Return the [x, y] coordinate for the center point of the cell that contains the specified text.  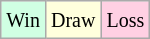
Loss [126, 20]
Win [24, 20]
Draw [72, 20]
